Detect which cell encompasses the target text, then output its [x, y] center coordinate. 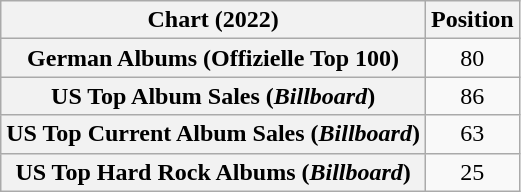
German Albums (Offizielle Top 100) [214, 58]
63 [472, 134]
86 [472, 96]
Chart (2022) [214, 20]
US Top Current Album Sales (Billboard) [214, 134]
US Top Album Sales (Billboard) [214, 96]
80 [472, 58]
25 [472, 172]
US Top Hard Rock Albums (Billboard) [214, 172]
Position [472, 20]
